Determine the (X, Y) coordinate at the center of the cell enclosing the given text.  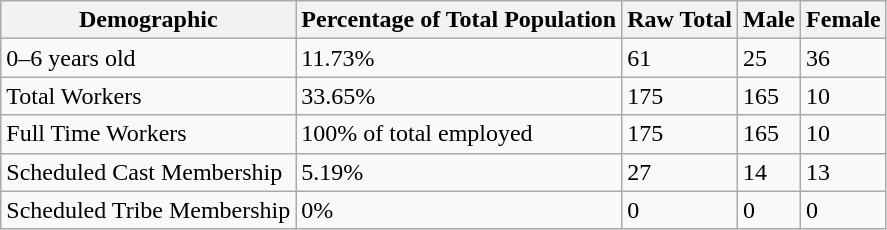
11.73% (459, 58)
14 (770, 172)
100% of total employed (459, 134)
13 (844, 172)
Scheduled Tribe Membership (148, 210)
33.65% (459, 96)
0–6 years old (148, 58)
Full Time Workers (148, 134)
27 (680, 172)
0% (459, 210)
Total Workers (148, 96)
25 (770, 58)
Scheduled Cast Membership (148, 172)
Male (770, 20)
Demographic (148, 20)
Percentage of Total Population (459, 20)
36 (844, 58)
Female (844, 20)
61 (680, 58)
Raw Total (680, 20)
5.19% (459, 172)
